For the text-containing cell, return its midpoint in (X, Y) coordinate format. 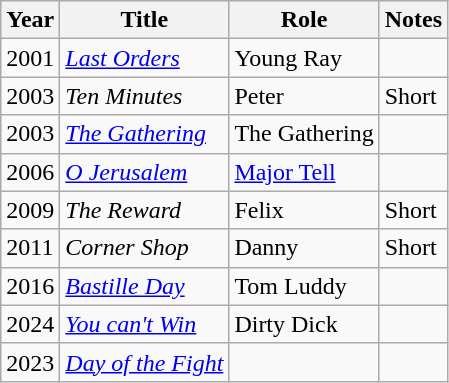
Danny (304, 248)
2024 (30, 324)
Notes (413, 20)
Bastille Day (144, 286)
You can't Win (144, 324)
O Jerusalem (144, 172)
2011 (30, 248)
Young Ray (304, 58)
Last Orders (144, 58)
Day of the Fight (144, 362)
2006 (30, 172)
Major Tell (304, 172)
2001 (30, 58)
2016 (30, 286)
2009 (30, 210)
Felix (304, 210)
Year (30, 20)
Ten Minutes (144, 96)
Corner Shop (144, 248)
Dirty Dick (304, 324)
Tom Luddy (304, 286)
Title (144, 20)
2023 (30, 362)
The Reward (144, 210)
Peter (304, 96)
Role (304, 20)
